Return [X, Y] of the center of cell containing provided text 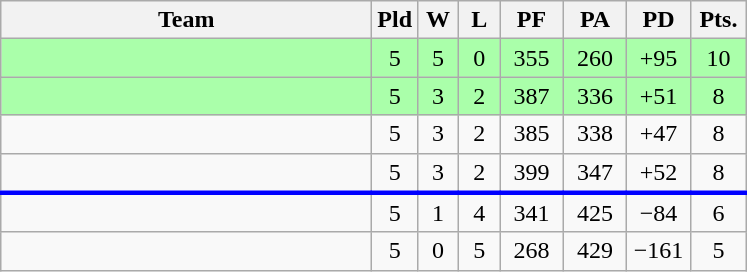
−161 [659, 251]
W [438, 20]
338 [595, 134]
355 [532, 58]
1 [438, 213]
399 [532, 173]
260 [595, 58]
268 [532, 251]
336 [595, 96]
Pts. [718, 20]
Team [186, 20]
Pld [395, 20]
425 [595, 213]
+51 [659, 96]
+95 [659, 58]
429 [595, 251]
341 [532, 213]
+47 [659, 134]
4 [480, 213]
347 [595, 173]
385 [532, 134]
+52 [659, 173]
6 [718, 213]
10 [718, 58]
PD [659, 20]
PF [532, 20]
387 [532, 96]
L [480, 20]
−84 [659, 213]
PA [595, 20]
